Provide the [X, Y] coordinate of the cell's center where the given text is located.  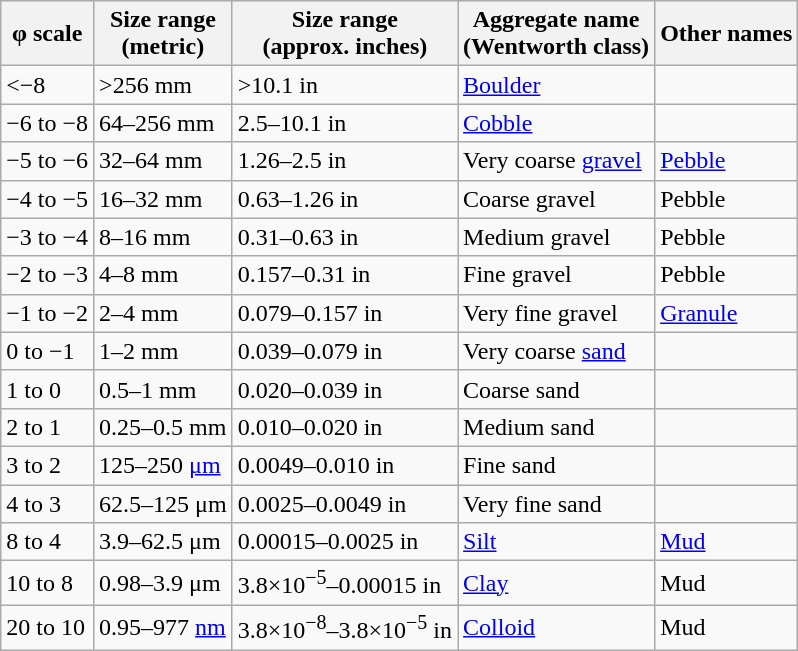
Fine sand [556, 465]
10 to 8 [48, 584]
32–64 mm [164, 161]
0.63–1.26 in [344, 199]
Aggregate name(Wentworth class) [556, 34]
φ scale [48, 34]
2–4 mm [164, 313]
Coarse sand [556, 389]
3.8×10−8–3.8×10−5 in [344, 628]
Clay [556, 584]
1 to 0 [48, 389]
0.010–0.020 in [344, 427]
Very fine gravel [556, 313]
0.00015–0.0025 in [344, 542]
Boulder [556, 85]
4–8 mm [164, 275]
Colloid [556, 628]
8 to 4 [48, 542]
4 to 3 [48, 503]
Very fine sand [556, 503]
−6 to −8 [48, 123]
Granule [726, 313]
125–250 μm [164, 465]
0.157–0.31 in [344, 275]
−5 to −6 [48, 161]
2.5–10.1 in [344, 123]
0.98–3.9 μm [164, 584]
Medium sand [556, 427]
Very coarse gravel [556, 161]
3 to 2 [48, 465]
0.5–1 mm [164, 389]
Other names [726, 34]
Fine gravel [556, 275]
20 to 10 [48, 628]
0.95–977 nm [164, 628]
0.079–0.157 in [344, 313]
Coarse gravel [556, 199]
1.26–2.5 in [344, 161]
Silt [556, 542]
Size range(metric) [164, 34]
0 to −1 [48, 351]
Very coarse sand [556, 351]
3.8×10−5–0.00015 in [344, 584]
Cobble [556, 123]
Medium gravel [556, 237]
0.25–0.5 mm [164, 427]
3.9–62.5 μm [164, 542]
64–256 mm [164, 123]
2 to 1 [48, 427]
<−8 [48, 85]
>10.1 in [344, 85]
16–32 mm [164, 199]
0.31–0.63 in [344, 237]
−1 to −2 [48, 313]
Size range(approx. inches) [344, 34]
>256 mm [164, 85]
−4 to −5 [48, 199]
−3 to −4 [48, 237]
1–2 mm [164, 351]
62.5–125 μm [164, 503]
−2 to −3 [48, 275]
0.0049–0.010 in [344, 465]
0.0025–0.0049 in [344, 503]
0.039–0.079 in [344, 351]
0.020–0.039 in [344, 389]
8–16 mm [164, 237]
